Return (X, Y) of the center of cell containing provided text 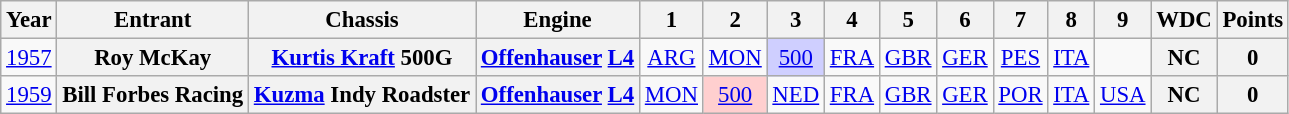
Entrant (153, 20)
7 (1020, 20)
Kurtis Kraft 500G (362, 58)
Chassis (362, 20)
Bill Forbes Racing (153, 95)
1 (672, 20)
Points (1252, 20)
3 (796, 20)
2 (735, 20)
9 (1123, 20)
PES (1020, 58)
5 (908, 20)
4 (852, 20)
1957 (29, 58)
WDC (1184, 20)
Roy McKay (153, 58)
Year (29, 20)
ARG (672, 58)
6 (965, 20)
Engine (558, 20)
8 (1072, 20)
POR (1020, 95)
1959 (29, 95)
NED (796, 95)
Kuzma Indy Roadster (362, 95)
USA (1123, 95)
